From the cell containing the given text, extract its center point as (X, Y) coordinate. 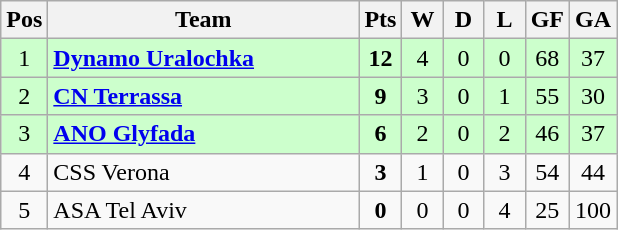
44 (594, 172)
100 (594, 210)
CSS Verona (204, 172)
L (504, 20)
D (464, 20)
6 (380, 134)
ASA Tel Aviv (204, 210)
68 (547, 58)
54 (547, 172)
55 (547, 96)
46 (547, 134)
W (422, 20)
GA (594, 20)
Dynamo Uralochka (204, 58)
5 (24, 210)
30 (594, 96)
25 (547, 210)
Team (204, 20)
CN Terrassa (204, 96)
Pos (24, 20)
Pts (380, 20)
ANO Glyfada (204, 134)
9 (380, 96)
GF (547, 20)
12 (380, 58)
